Find where the given text appears and provide that cell's center as (X, Y) coordinate. 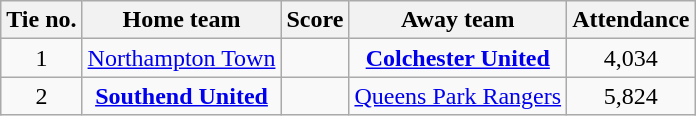
Away team (458, 20)
Attendance (631, 20)
4,034 (631, 58)
Southend United (182, 96)
Tie no. (42, 20)
Colchester United (458, 58)
Score (315, 20)
2 (42, 96)
Queens Park Rangers (458, 96)
Northampton Town (182, 58)
Home team (182, 20)
1 (42, 58)
5,824 (631, 96)
